Find where the given text appears and provide that cell's center as [x, y] coordinate. 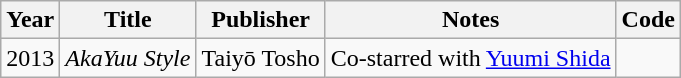
Notes [470, 20]
Publisher [260, 20]
Taiyō Tosho [260, 58]
Year [30, 20]
Code [648, 20]
AkaYuu Style [128, 58]
2013 [30, 58]
Co-starred with Yuumi Shida [470, 58]
Title [128, 20]
